Pinpoint the cell where the given text exists, returning its [x, y] midpoint coordinate. 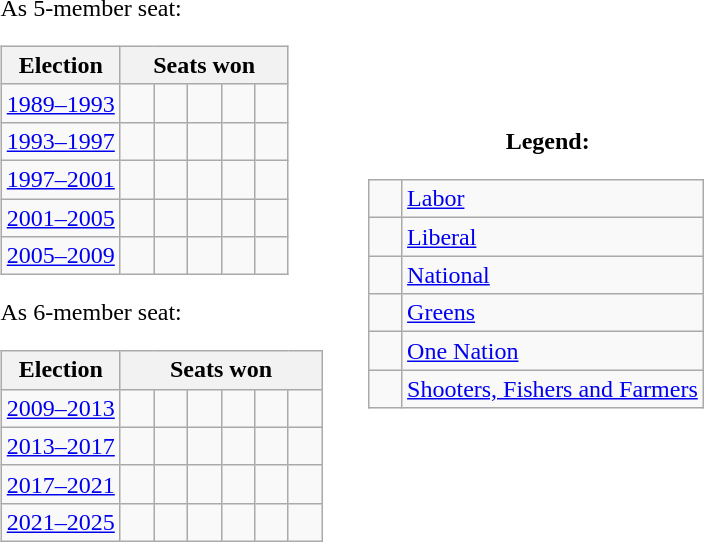
1993–1997 [60, 141]
Labor [553, 199]
2005–2009 [60, 256]
2021–2025 [60, 522]
Shooters, Fishers and Farmers [553, 389]
2017–2021 [60, 484]
2013–2017 [60, 446]
1997–2001 [60, 179]
2001–2005 [60, 217]
1989–1993 [60, 103]
2009–2013 [60, 408]
One Nation [553, 351]
Liberal [553, 237]
National [553, 275]
Greens [553, 313]
